Identify which cell holds the provided text, then report its [X, Y] central coordinate. 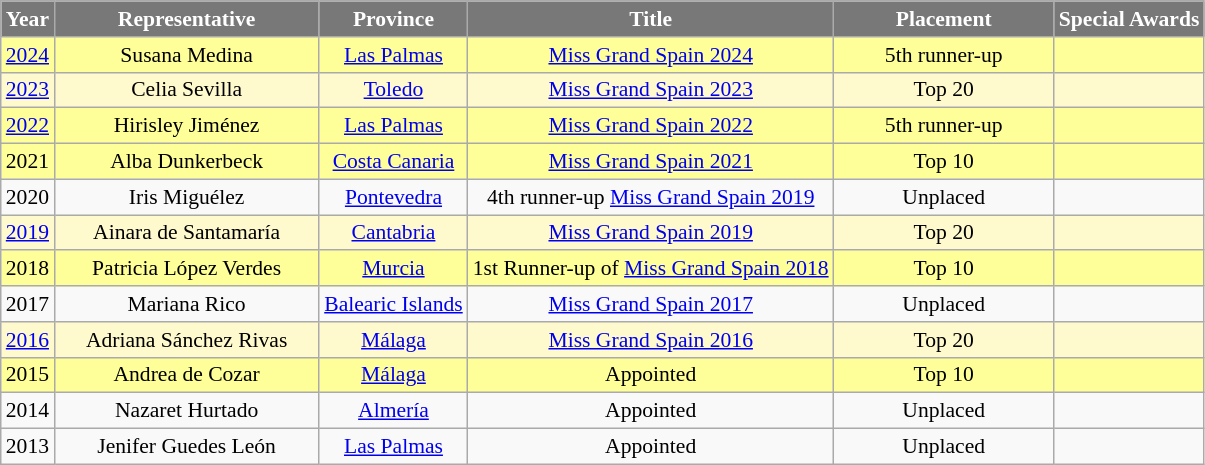
Patricia López Verdes [186, 269]
2015 [28, 375]
2016 [28, 340]
2024 [28, 55]
Miss Grand Spain 2022 [651, 126]
Title [651, 19]
2022 [28, 126]
2018 [28, 269]
Miss Grand Spain 2017 [651, 304]
2020 [28, 197]
Balearic Islands [394, 304]
Pontevedra [394, 197]
2019 [28, 233]
Alba Dunkerbeck [186, 162]
Miss Grand Spain 2019 [651, 233]
Almería [394, 411]
Celia Sevilla [186, 90]
Ainara de Santamaría [186, 233]
Adriana Sánchez Rivas [186, 340]
2013 [28, 447]
1st Runner-up of Miss Grand Spain 2018 [651, 269]
Year [28, 19]
Miss Grand Spain 2021 [651, 162]
Mariana Rico [186, 304]
Murcia [394, 269]
2017 [28, 304]
Representative [186, 19]
Nazaret Hurtado [186, 411]
Miss Grand Spain 2023 [651, 90]
Hirisley Jiménez [186, 126]
4th runner-up Miss Grand Spain 2019 [651, 197]
2021 [28, 162]
Miss Grand Spain 2024 [651, 55]
2023 [28, 90]
Miss Grand Spain 2016 [651, 340]
Andrea de Cozar [186, 375]
Special Awards [1130, 19]
Province [394, 19]
Placement [944, 19]
2014 [28, 411]
Costa Canaria [394, 162]
Susana Medina [186, 55]
Toledo [394, 90]
Iris Miguélez [186, 197]
Jenifer Guedes León [186, 447]
Cantabria [394, 233]
